Determine the (x, y) coordinate at the center of the cell enclosing the given text.  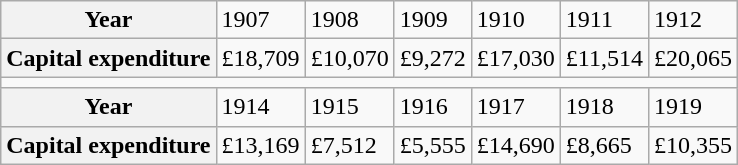
1909 (432, 20)
£10,070 (350, 58)
£14,690 (516, 145)
£11,514 (604, 58)
1919 (692, 107)
£5,555 (432, 145)
1918 (604, 107)
1917 (516, 107)
£17,030 (516, 58)
£8,665 (604, 145)
1914 (260, 107)
1912 (692, 20)
£18,709 (260, 58)
£10,355 (692, 145)
1915 (350, 107)
£13,169 (260, 145)
1910 (516, 20)
£7,512 (350, 145)
£20,065 (692, 58)
£9,272 (432, 58)
1916 (432, 107)
1911 (604, 20)
1908 (350, 20)
1907 (260, 20)
